Provide the (X, Y) coordinate of the cell's center where the given text is located.  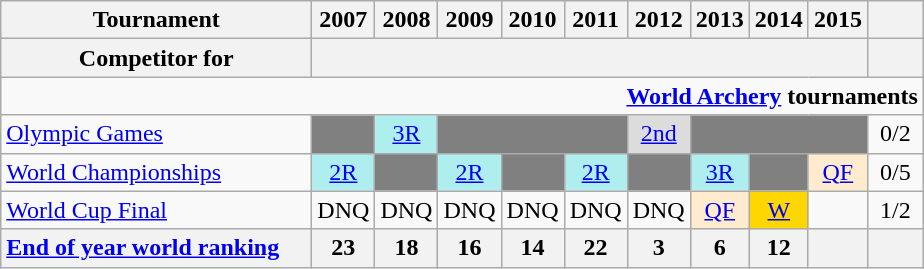
Competitor for (156, 58)
End of year world ranking (156, 248)
18 (406, 248)
World Archery tournaments (462, 96)
1/2 (895, 210)
World Cup Final (156, 210)
22 (596, 248)
2013 (720, 20)
2nd (658, 134)
6 (720, 248)
World Championships (156, 172)
2010 (532, 20)
2012 (658, 20)
Tournament (156, 20)
2011 (596, 20)
2014 (778, 20)
16 (470, 248)
3 (658, 248)
2007 (344, 20)
12 (778, 248)
2015 (838, 20)
2008 (406, 20)
2009 (470, 20)
14 (532, 248)
W (778, 210)
Olympic Games (156, 134)
23 (344, 248)
0/2 (895, 134)
0/5 (895, 172)
